Return the (X, Y) coordinate for the center point of the cell that contains the specified text.  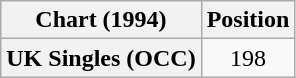
UK Singles (OCC) (101, 58)
198 (248, 58)
Chart (1994) (101, 20)
Position (248, 20)
